Output the [x, y] coordinate of the center of the cell containing the given text.  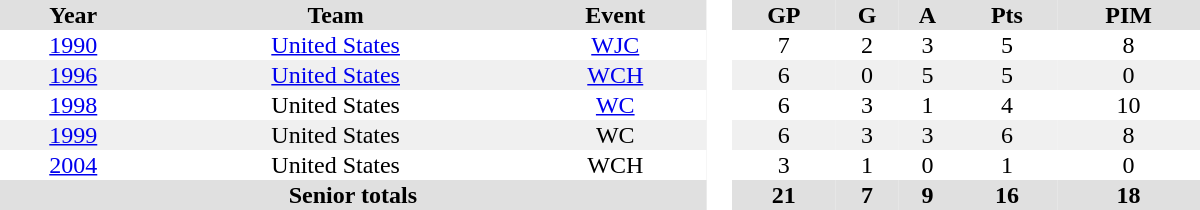
Team [336, 15]
1998 [74, 105]
WJC [616, 45]
10 [1128, 105]
A [927, 15]
9 [927, 195]
18 [1128, 195]
Senior totals [353, 195]
2004 [74, 165]
Pts [1008, 15]
21 [784, 195]
1999 [74, 135]
1996 [74, 75]
G [867, 15]
1990 [74, 45]
PIM [1128, 15]
2 [867, 45]
16 [1008, 195]
GP [784, 15]
Year [74, 15]
4 [1008, 105]
Event [616, 15]
